Search for the cell housing the specified text and yield its [X, Y] center coordinate. 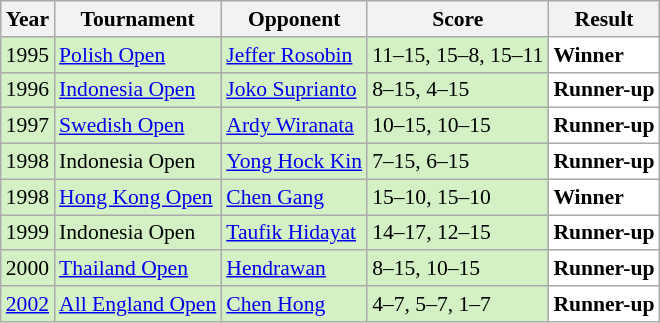
1996 [28, 90]
Yong Hock Kin [294, 162]
Chen Gang [294, 197]
Chen Hong [294, 304]
10–15, 10–15 [458, 126]
Swedish Open [138, 126]
11–15, 15–8, 15–11 [458, 55]
Hendrawan [294, 269]
Joko Suprianto [294, 90]
Year [28, 19]
8–15, 4–15 [458, 90]
Opponent [294, 19]
7–15, 6–15 [458, 162]
Score [458, 19]
Taufik Hidayat [294, 233]
Tournament [138, 19]
8–15, 10–15 [458, 269]
15–10, 15–10 [458, 197]
2002 [28, 304]
1999 [28, 233]
2000 [28, 269]
Jeffer Rosobin [294, 55]
4–7, 5–7, 1–7 [458, 304]
1997 [28, 126]
Thailand Open [138, 269]
Polish Open [138, 55]
All England Open [138, 304]
1995 [28, 55]
Hong Kong Open [138, 197]
Ardy Wiranata [294, 126]
14–17, 12–15 [458, 233]
Result [604, 19]
